Extract the (x, y) coordinate from the center of the cell holding the provided text.  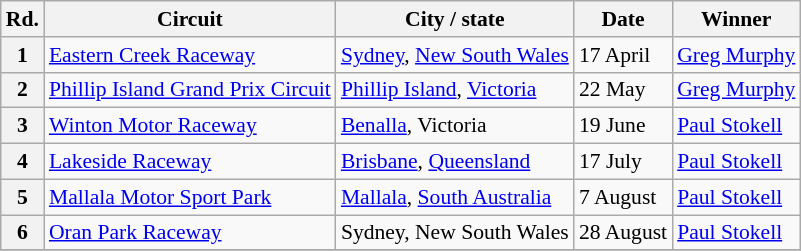
19 June (623, 126)
5 (22, 197)
17 July (623, 162)
22 May (623, 90)
3 (22, 126)
Date (623, 19)
Oran Park Raceway (190, 233)
Brisbane, Queensland (455, 162)
Phillip Island, Victoria (455, 90)
Mallala Motor Sport Park (190, 197)
Winton Motor Raceway (190, 126)
Benalla, Victoria (455, 126)
Circuit (190, 19)
4 (22, 162)
Winner (736, 19)
Eastern Creek Raceway (190, 55)
7 August (623, 197)
Phillip Island Grand Prix Circuit (190, 90)
6 (22, 233)
2 (22, 90)
17 April (623, 55)
City / state (455, 19)
1 (22, 55)
Mallala, South Australia (455, 197)
28 August (623, 233)
Lakeside Raceway (190, 162)
Rd. (22, 19)
